Identify which cell holds the provided text, then report its (X, Y) central coordinate. 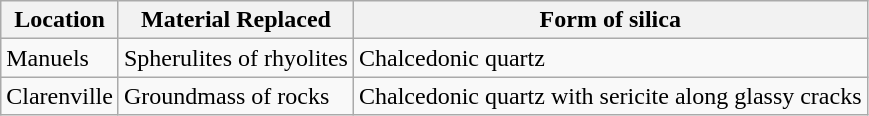
Material Replaced (236, 20)
Manuels (60, 58)
Form of silica (610, 20)
Spherulites of rhyolites (236, 58)
Location (60, 20)
Chalcedonic quartz (610, 58)
Groundmass of rocks (236, 96)
Chalcedonic quartz with sericite along glassy cracks (610, 96)
Clarenville (60, 96)
